Return the [x, y] coordinate for the center point of the cell that contains the specified text.  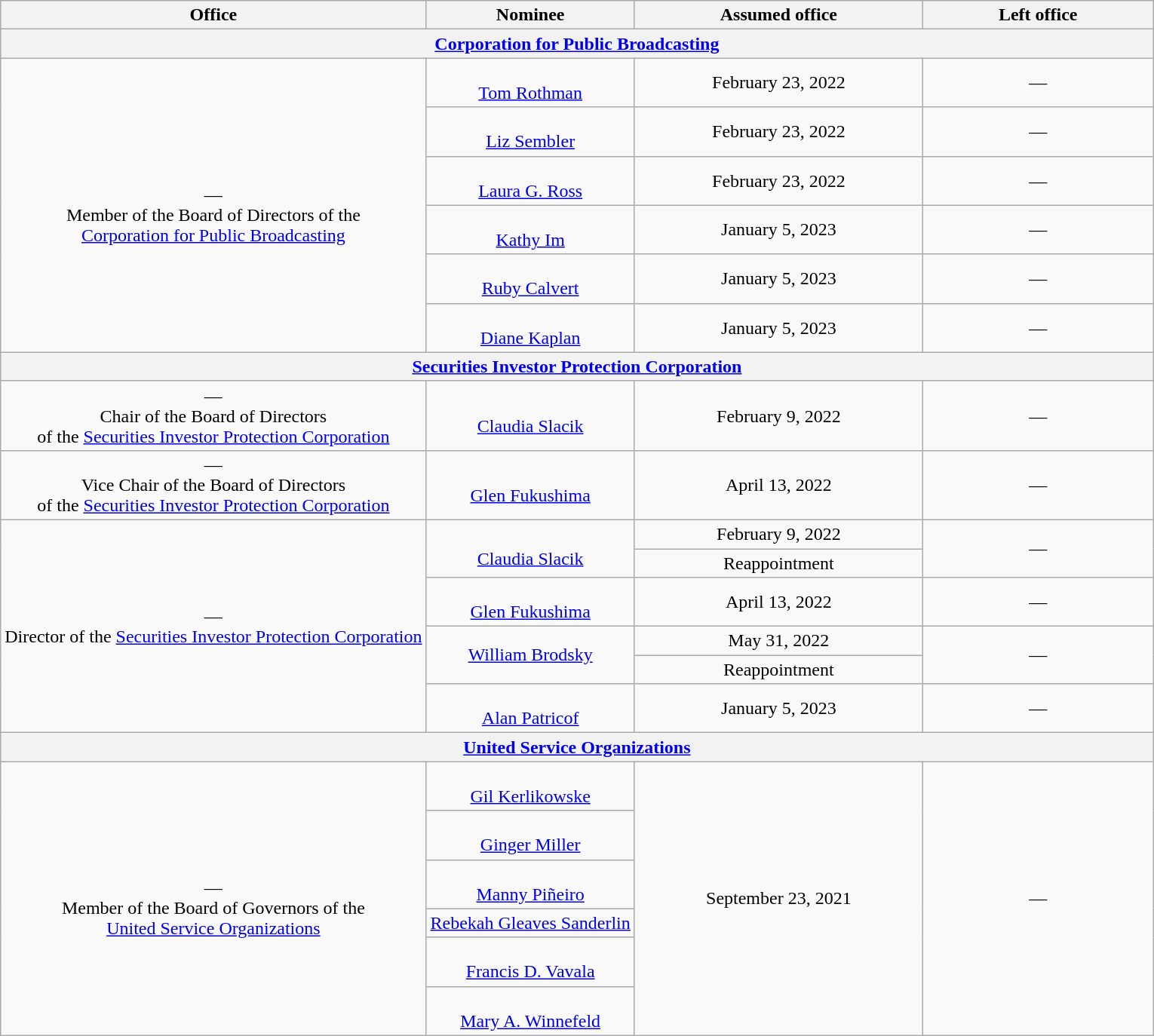
Tom Rothman [530, 83]
—Member of the Board of Directors of theCorporation for Public Broadcasting [213, 205]
Ginger Miller [530, 835]
Diane Kaplan [530, 327]
Kathy Im [530, 229]
Assumed office [778, 15]
Francis D. Vavala [530, 962]
September 23, 2021 [778, 899]
William Brodsky [530, 655]
Mary A. Winnefeld [530, 1010]
United Service Organizations [577, 747]
—Member of the Board of Governors of the United Service Organizations [213, 899]
—Chair of the Board of Directorsof the Securities Investor Protection Corporation [213, 415]
Alan Patricof [530, 709]
Corporation for Public Broadcasting [577, 44]
Liz Sembler [530, 131]
Office [213, 15]
Rebekah Gleaves Sanderlin [530, 923]
Laura G. Ross [530, 181]
—Director of the Securities Investor Protection Corporation [213, 626]
—Vice Chair of the Board of Directorsof the Securities Investor Protection Corporation [213, 485]
Nominee [530, 15]
May 31, 2022 [778, 641]
Securities Investor Protection Corporation [577, 366]
Manny Piñeiro [530, 884]
Ruby Calvert [530, 279]
Left office [1038, 15]
Gil Kerlikowske [530, 786]
